Output the [X, Y] coordinate of the center of the cell containing the given text.  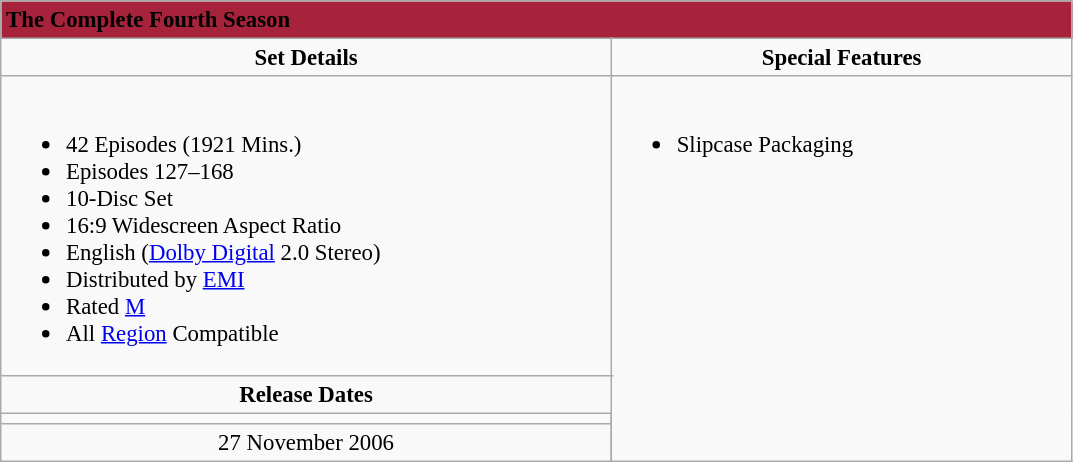
Slipcase Packaging [842, 268]
Set Details [306, 58]
Special Features [842, 58]
Release Dates [306, 394]
The Complete Fourth Season [536, 20]
27 November 2006 [306, 442]
